Determine the [X, Y] coordinate at the center of the cell enclosing the given text.  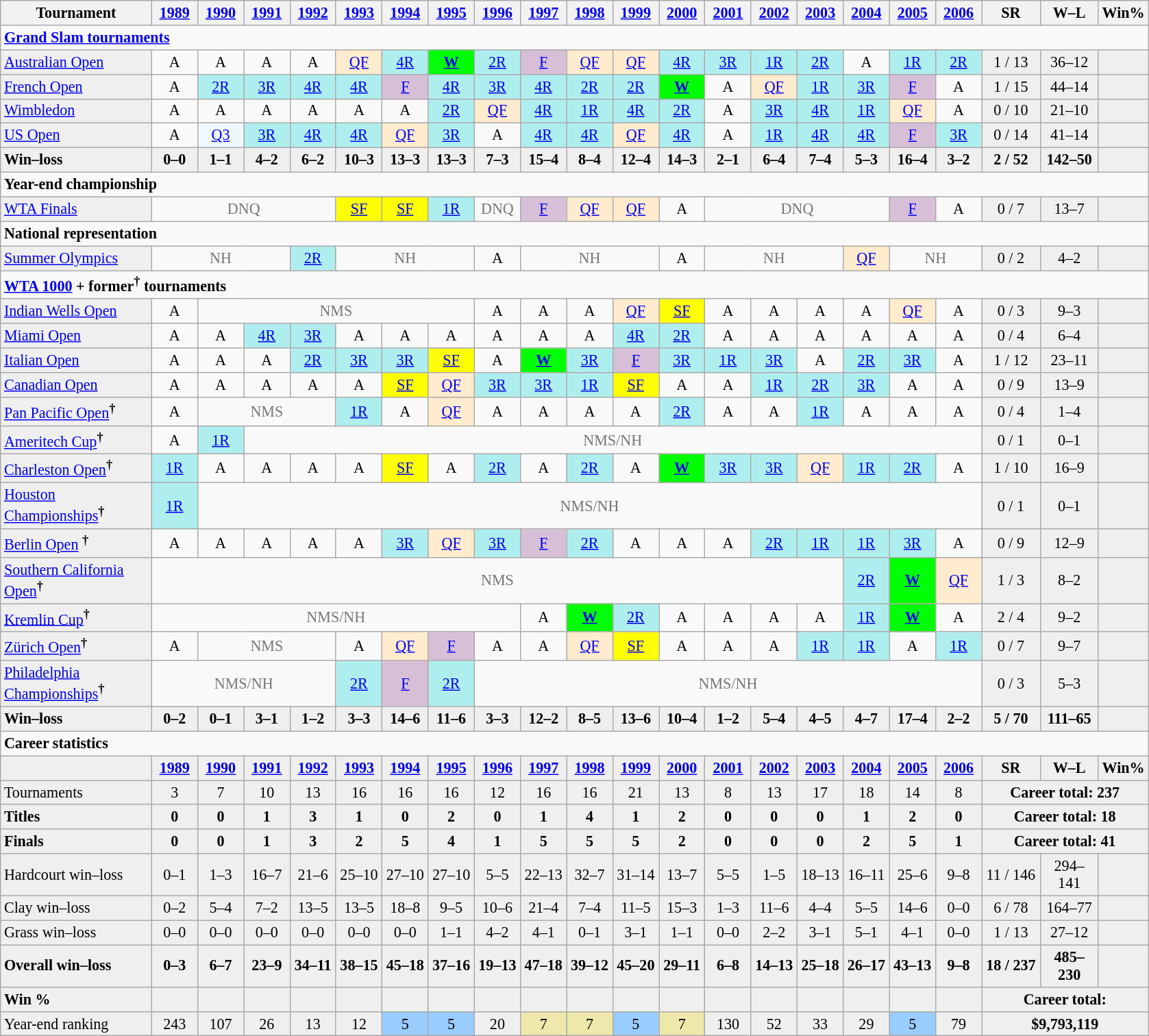
18–8 [406, 908]
21–10 [1069, 111]
Pan Pacific Open† [76, 411]
27–12 [1069, 933]
4–4 [819, 908]
Win % [76, 999]
Summer Olympics [76, 258]
6–8 [728, 966]
1–4 [1069, 411]
Indian Wells Open [76, 311]
45–20 [636, 966]
16–11 [866, 874]
$9,793,119 [1065, 1024]
41–14 [1069, 136]
Canadian Open [76, 385]
Clay win–loss [76, 908]
36–12 [1069, 62]
47–18 [544, 966]
16–9 [1069, 469]
294–141 [1069, 874]
130 [728, 1024]
23–9 [267, 966]
Hardcourt win–loss [76, 874]
26–17 [866, 966]
8–4 [589, 160]
23–11 [1069, 360]
107 [221, 1024]
0–3 [174, 966]
485–230 [1069, 966]
Grass win–loss [76, 933]
1 / 3 [1011, 580]
9–3 [1069, 311]
2 / 4 [1011, 617]
21–6 [312, 874]
33 [819, 1024]
Overall win–loss [76, 966]
43–13 [913, 966]
17–4 [913, 719]
18–13 [819, 874]
44–14 [1069, 86]
18 [866, 792]
6 / 78 [1011, 908]
11 / 146 [1011, 874]
3–2 [958, 160]
0 / 14 [1011, 136]
7–2 [267, 908]
1–5 [774, 874]
0 / 10 [1011, 111]
Finals [76, 841]
French Open [76, 86]
18 / 237 [1011, 966]
22–13 [544, 874]
16–4 [913, 160]
19–13 [497, 966]
12–2 [544, 719]
4–5 [819, 719]
2–1 [728, 160]
26 [267, 1024]
52 [774, 1024]
1 / 10 [1011, 469]
14–13 [774, 966]
14–3 [682, 160]
29–11 [682, 966]
Tournament [76, 12]
79 [958, 1024]
1 / 15 [1011, 86]
14 [913, 792]
0 / 2 [1011, 258]
10–3 [359, 160]
1 / 12 [1011, 360]
6–7 [221, 966]
31–14 [636, 874]
10–6 [497, 908]
243 [174, 1024]
2 / 52 [1011, 160]
4–7 [866, 719]
12–9 [1069, 543]
Kremlin Cup† [76, 617]
25–6 [913, 874]
US Open [76, 136]
National representation [574, 234]
Southern California Open† [76, 580]
Year-end ranking [76, 1024]
8–2 [1069, 580]
15–3 [682, 908]
Italian Open [76, 360]
6–2 [312, 160]
38–15 [359, 966]
164–77 [1069, 908]
34–11 [312, 966]
WTA Finals [76, 209]
Career total: [1065, 999]
17 [819, 792]
Q3 [221, 136]
25–10 [359, 874]
37–16 [451, 966]
Career total: 18 [1065, 817]
142–50 [1069, 160]
Grand Slam tournaments [574, 37]
Berlin Open † [76, 543]
Australian Open [76, 62]
10 [267, 792]
45–18 [406, 966]
9–2 [1069, 617]
13–9 [1069, 385]
8–5 [589, 719]
111–65 [1069, 719]
21 [636, 792]
Charleston Open† [76, 469]
Titles [76, 817]
11–5 [636, 908]
Zürich Open† [76, 646]
Year-end championship [574, 184]
5 / 70 [1011, 719]
5–1 [866, 933]
32–7 [589, 874]
WTA 1000 + former† tournaments [574, 284]
16–7 [267, 874]
20 [497, 1024]
Wimbledon [76, 111]
Miami Open [76, 336]
9–5 [451, 908]
Philadelphia Championships† [76, 684]
Career total: 237 [1065, 792]
Houston Championships† [76, 506]
Ameritech Cup† [76, 440]
10–4 [682, 719]
13–6 [636, 719]
39–12 [589, 966]
Career total: 41 [1065, 841]
7–3 [497, 160]
Career statistics [574, 743]
15–4 [544, 160]
21–4 [544, 908]
Tournaments [76, 792]
25–18 [819, 966]
12–4 [636, 160]
29 [866, 1024]
9–7 [1069, 646]
